Locate the cell with the specified text and output its (X, Y) center coordinate. 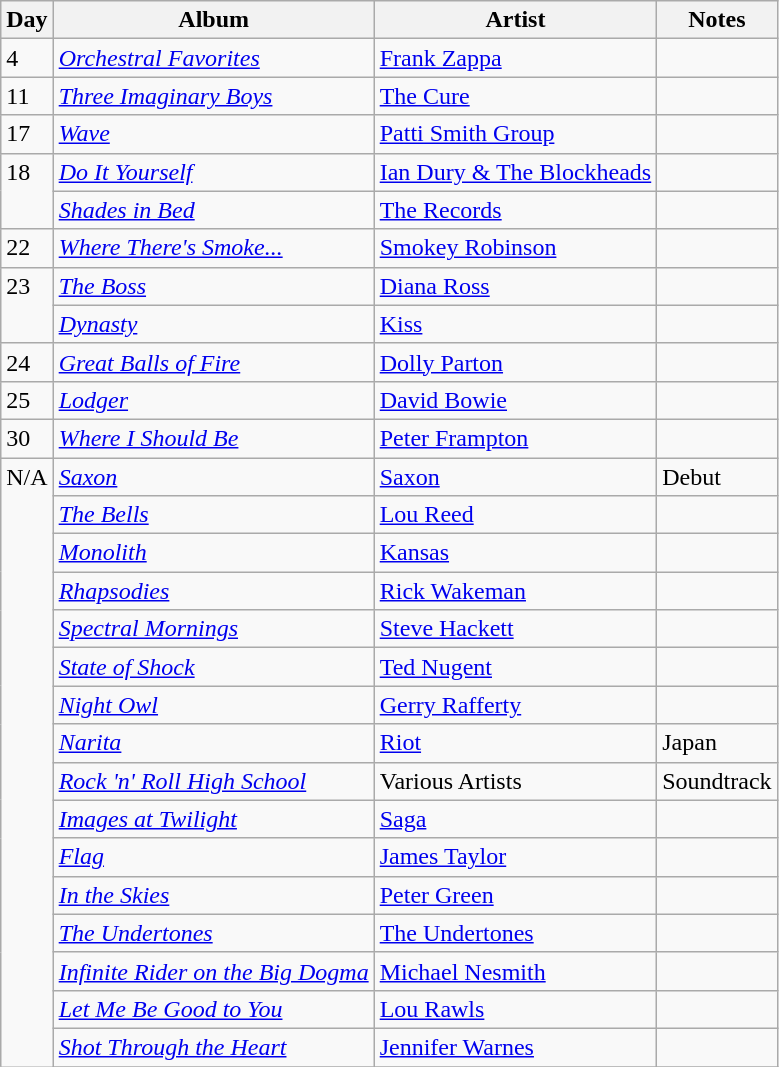
Steve Hackett (516, 629)
Diana Ross (516, 286)
23 (27, 305)
Lou Reed (516, 515)
James Taylor (516, 857)
Images at Twilight (214, 819)
Dolly Parton (516, 362)
18 (27, 191)
Spectral Mornings (214, 629)
Great Balls of Fire (214, 362)
Kansas (516, 553)
Infinite Rider on the Big Dogma (214, 971)
Michael Nesmith (516, 971)
Day (27, 20)
Ian Dury & The Blockheads (516, 172)
Where There's Smoke... (214, 248)
Peter Green (516, 895)
Smokey Robinson (516, 248)
25 (27, 400)
State of Shock (214, 667)
Narita (214, 743)
Kiss (516, 324)
N/A (27, 762)
Riot (516, 743)
4 (27, 58)
Night Owl (214, 705)
Dynasty (214, 324)
Wave (214, 134)
Gerry Rafferty (516, 705)
The Cure (516, 96)
Rick Wakeman (516, 591)
Artist (516, 20)
The Boss (214, 286)
30 (27, 438)
Rock 'n' Roll High School (214, 781)
24 (27, 362)
Jennifer Warnes (516, 1047)
Japan (717, 743)
Frank Zappa (516, 58)
Shot Through the Heart (214, 1047)
Soundtrack (717, 781)
Various Artists (516, 781)
Flag (214, 857)
Patti Smith Group (516, 134)
In the Skies (214, 895)
17 (27, 134)
Rhapsodies (214, 591)
David Bowie (516, 400)
Let Me Be Good to You (214, 1009)
Orchestral Favorites (214, 58)
Debut (717, 477)
Saga (516, 819)
Monolith (214, 553)
Where I Should Be (214, 438)
Do It Yourself (214, 172)
Lodger (214, 400)
Peter Frampton (516, 438)
Album (214, 20)
Notes (717, 20)
Three Imaginary Boys (214, 96)
22 (27, 248)
The Records (516, 210)
Ted Nugent (516, 667)
Lou Rawls (516, 1009)
Shades in Bed (214, 210)
The Bells (214, 515)
11 (27, 96)
